Extract the [X, Y] coordinate from the center of the cell holding the provided text.  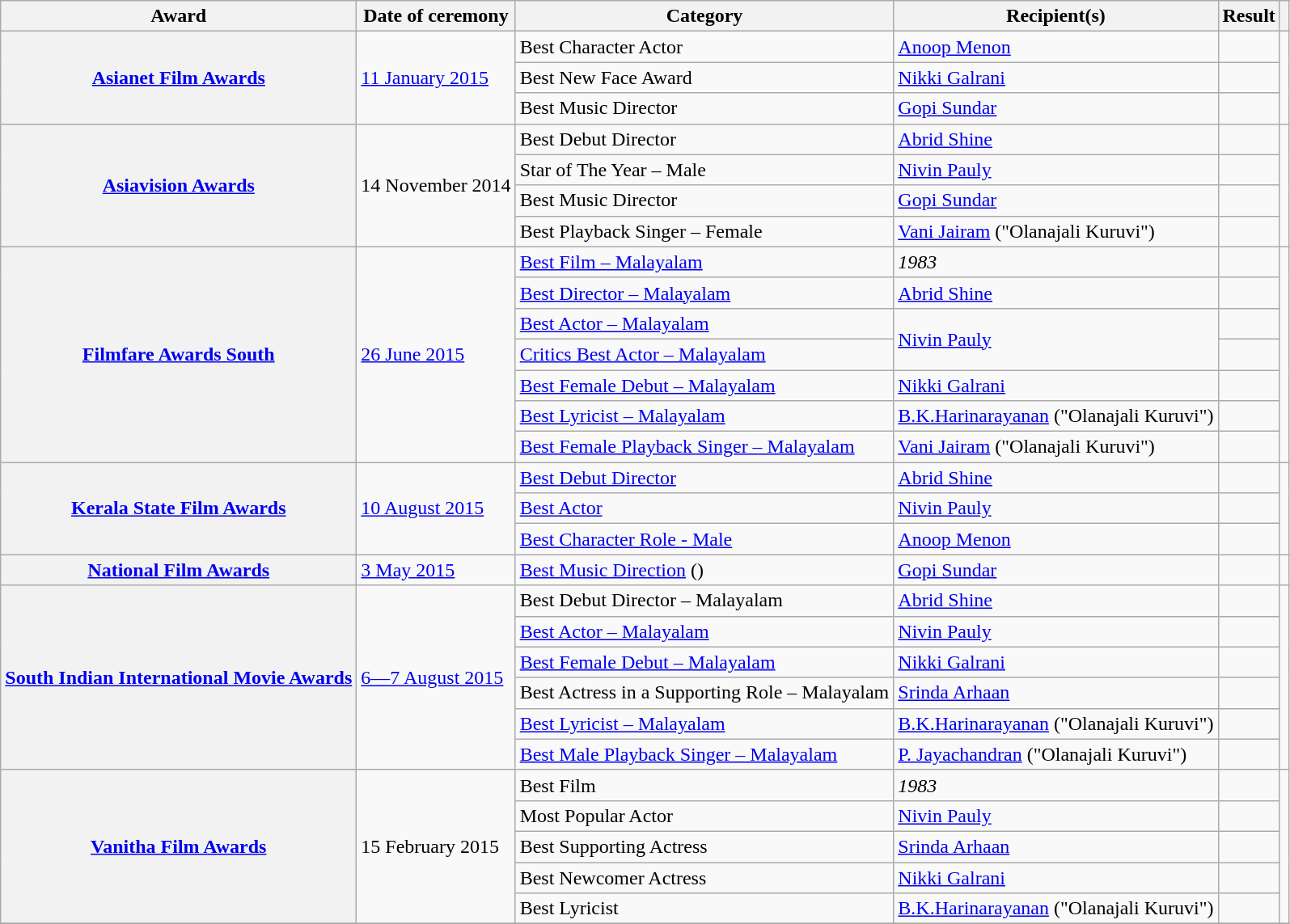
Kerala State Film Awards [179, 508]
Category [704, 16]
South Indian International Movie Awards [179, 677]
Best Character Role - Male [704, 539]
Best Newcomer Actress [704, 877]
Star of The Year – Male [704, 170]
Filmfare Awards South [179, 354]
Result [1249, 16]
14 November 2014 [436, 185]
Most Popular Actor [704, 816]
Vanitha Film Awards [179, 846]
Best Actor [704, 508]
Date of ceremony [436, 16]
Best Character Actor [704, 47]
11 January 2015 [436, 78]
Best Director – Malayalam [704, 293]
Asianet Film Awards [179, 78]
6—7 August 2015 [436, 677]
Best Film – Malayalam [704, 262]
Best Playback Singer – Female [704, 231]
Best Female Playback Singer – Malayalam [704, 447]
3 May 2015 [436, 570]
Critics Best Actor – Malayalam [704, 354]
Best Debut Director – Malayalam [704, 601]
Best Supporting Actress [704, 846]
National Film Awards [179, 570]
Best Film [704, 785]
Best Male Playback Singer – Malayalam [704, 754]
Best Actress in a Supporting Role – Malayalam [704, 693]
15 February 2015 [436, 846]
26 June 2015 [436, 354]
Award [179, 16]
10 August 2015 [436, 508]
Best Music Direction () [704, 570]
Asiavision Awards [179, 185]
Best New Face Award [704, 78]
P. Jayachandran ("Olanajali Kuruvi") [1056, 754]
Best Lyricist [704, 909]
Recipient(s) [1056, 16]
